Return [X, Y] of the center of cell containing provided text 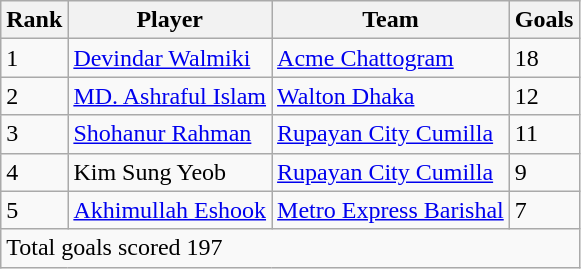
Kim Sung Yeob [170, 172]
Total goals scored 197 [290, 248]
9 [544, 172]
Devindar Walmiki [170, 58]
1 [34, 58]
Shohanur Rahman [170, 134]
2 [34, 96]
Goals [544, 20]
7 [544, 210]
Acme Chattogram [391, 58]
11 [544, 134]
5 [34, 210]
Rank [34, 20]
Metro Express Barishal [391, 210]
3 [34, 134]
Walton Dhaka [391, 96]
18 [544, 58]
Team [391, 20]
Player [170, 20]
4 [34, 172]
12 [544, 96]
Akhimullah Eshook [170, 210]
MD. Ashraful Islam [170, 96]
